For the text-containing cell, return its midpoint in (x, y) coordinate format. 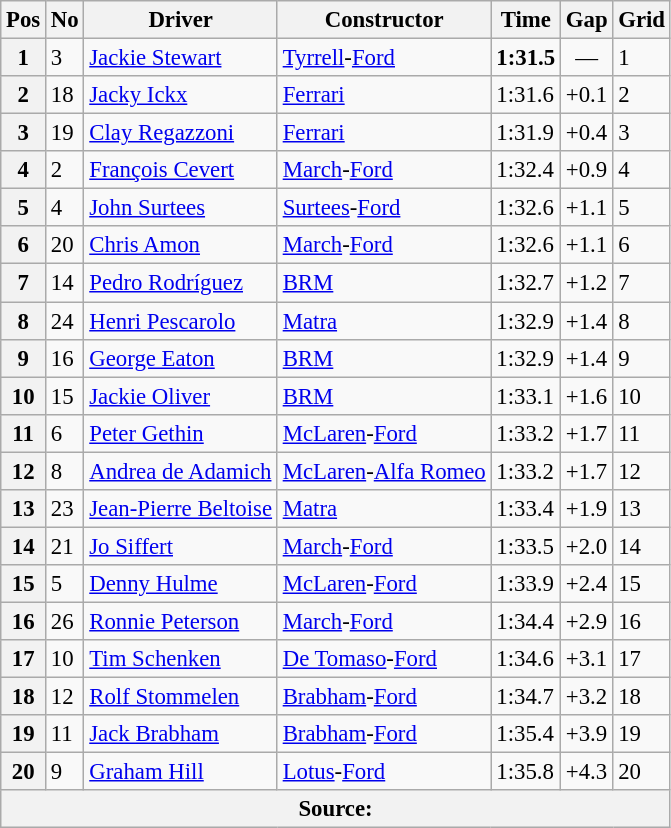
John Surtees (180, 208)
+2.4 (586, 584)
Tyrrell-Ford (384, 58)
Lotus-Ford (384, 772)
No (65, 20)
1:31.5 (526, 58)
1:31.9 (526, 133)
1:35.4 (526, 734)
+3.1 (586, 659)
Jo Siffert (180, 546)
1:35.8 (526, 772)
Denny Hulme (180, 584)
Grid (642, 20)
Graham Hill (180, 772)
Tim Schenken (180, 659)
Ronnie Peterson (180, 621)
+1.2 (586, 283)
1:31.6 (526, 95)
Driver (180, 20)
+1.6 (586, 396)
Jack Brabham (180, 734)
Surtees-Ford (384, 208)
1:33.9 (526, 584)
1:32.7 (526, 283)
François Cevert (180, 170)
Jean-Pierre Beltoise (180, 509)
+0.1 (586, 95)
+3.9 (586, 734)
1:34.7 (526, 697)
+0.9 (586, 170)
Pos (24, 20)
+3.2 (586, 697)
Jackie Oliver (180, 396)
McLaren-Alfa Romeo (384, 471)
+0.4 (586, 133)
26 (65, 621)
+4.3 (586, 772)
Pedro Rodríguez (180, 283)
Henri Pescarolo (180, 321)
1:33.1 (526, 396)
Jackie Stewart (180, 58)
1:34.6 (526, 659)
+1.9 (586, 509)
+2.9 (586, 621)
Andrea de Adamich (180, 471)
23 (65, 509)
Constructor (384, 20)
1:32.4 (526, 170)
24 (65, 321)
Chris Amon (180, 245)
Source: (336, 809)
1:34.4 (526, 621)
Time (526, 20)
+2.0 (586, 546)
Peter Gethin (180, 433)
21 (65, 546)
Rolf Stommelen (180, 697)
1:33.4 (526, 509)
Clay Regazzoni (180, 133)
Gap (586, 20)
— (586, 58)
De Tomaso-Ford (384, 659)
1:33.5 (526, 546)
George Eaton (180, 358)
Jacky Ickx (180, 95)
